Determine the (x, y) coordinate at the center of the cell enclosing the given text.  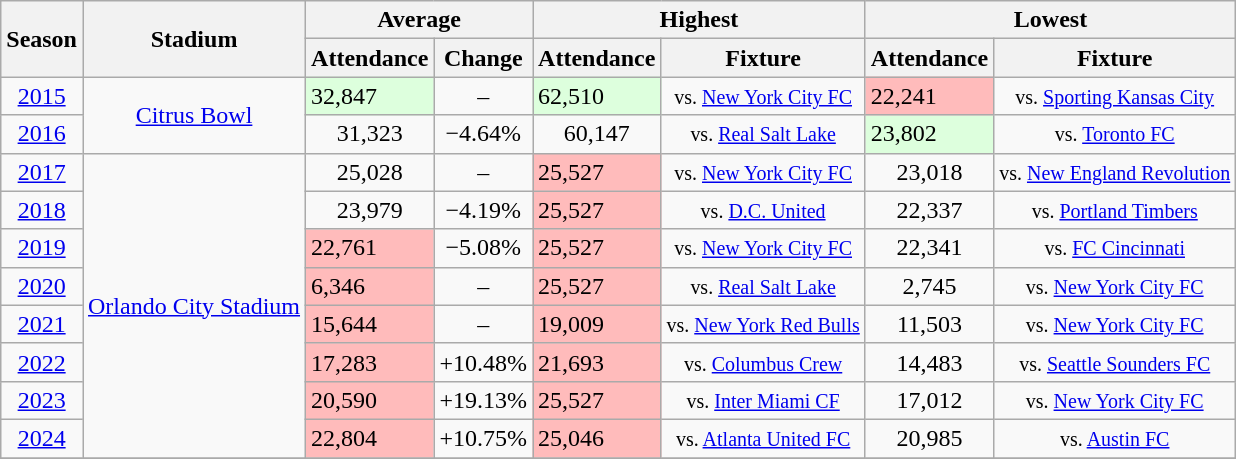
vs. Toronto FC (1115, 134)
60,147 (597, 134)
17,012 (929, 400)
2,745 (929, 286)
62,510 (597, 96)
31,323 (370, 134)
22,337 (929, 210)
vs. Columbus Crew (763, 362)
22,341 (929, 248)
Season (42, 39)
23,018 (929, 172)
vs. New York Red Bulls (763, 324)
22,761 (370, 248)
vs. Austin FC (1115, 438)
2022 (42, 362)
Change (484, 58)
Highest (700, 20)
14,483 (929, 362)
+10.48% (484, 362)
vs. Sporting Kansas City (1115, 96)
23,802 (929, 134)
Lowest (1050, 20)
6,346 (370, 286)
vs. Seattle Sounders FC (1115, 362)
11,503 (929, 324)
vs. Portland Timbers (1115, 210)
2019 (42, 248)
Stadium (194, 39)
vs. New England Revolution (1115, 172)
Citrus Bowl (194, 115)
−5.08% (484, 248)
23,979 (370, 210)
Orlando City Stadium (194, 305)
20,590 (370, 400)
+10.75% (484, 438)
2020 (42, 286)
15,644 (370, 324)
21,693 (597, 362)
17,283 (370, 362)
22,241 (929, 96)
2021 (42, 324)
2017 (42, 172)
25,028 (370, 172)
+19.13% (484, 400)
2016 (42, 134)
vs. Inter Miami CF (763, 400)
vs. Atlanta United FC (763, 438)
Average (420, 20)
vs. D.C. United (763, 210)
19,009 (597, 324)
32,847 (370, 96)
2015 (42, 96)
22,804 (370, 438)
−4.19% (484, 210)
20,985 (929, 438)
2024 (42, 438)
25,046 (597, 438)
2023 (42, 400)
−4.64% (484, 134)
2018 (42, 210)
vs. FC Cincinnati (1115, 248)
